Capture the cell that displays the provided text and extract its [X, Y] central coordinate. 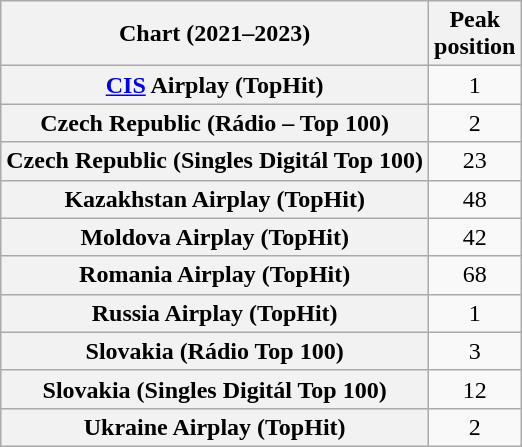
23 [475, 161]
Czech Republic (Singles Digitál Top 100) [215, 161]
Ukraine Airplay (TopHit) [215, 427]
Czech Republic (Rádio – Top 100) [215, 123]
3 [475, 351]
Kazakhstan Airplay (TopHit) [215, 199]
42 [475, 237]
CIS Airplay (TopHit) [215, 85]
48 [475, 199]
Romania Airplay (TopHit) [215, 275]
68 [475, 275]
Slovakia (Rádio Top 100) [215, 351]
Moldova Airplay (TopHit) [215, 237]
Peakposition [475, 34]
12 [475, 389]
Slovakia (Singles Digitál Top 100) [215, 389]
Russia Airplay (TopHit) [215, 313]
Chart (2021–2023) [215, 34]
